Locate the cell with the specified text and output its (X, Y) center coordinate. 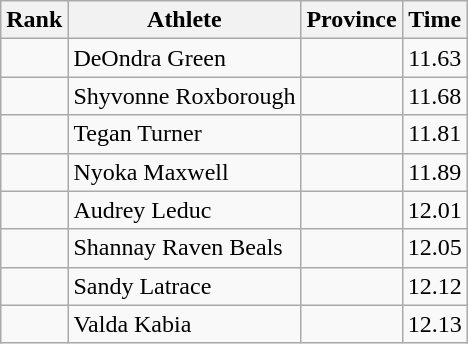
Tegan Turner (184, 134)
Time (434, 20)
Province (352, 20)
Athlete (184, 20)
Shannay Raven Beals (184, 248)
11.89 (434, 172)
Shyvonne Roxborough (184, 96)
Nyoka Maxwell (184, 172)
12.05 (434, 248)
11.68 (434, 96)
DeOndra Green (184, 58)
Sandy Latrace (184, 286)
12.12 (434, 286)
11.63 (434, 58)
12.01 (434, 210)
Rank (34, 20)
Audrey Leduc (184, 210)
11.81 (434, 134)
12.13 (434, 324)
Valda Kabia (184, 324)
